Pinpoint the cell where the given text exists, returning its (X, Y) midpoint coordinate. 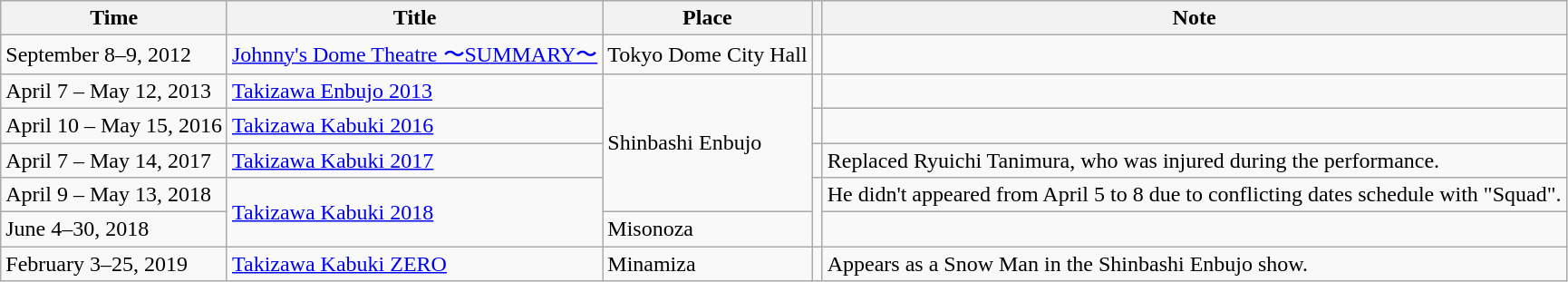
Place (707, 18)
February 3–25, 2019 (114, 264)
Takizawa Kabuki 2018 (414, 212)
Replaced Ryuichi Tanimura, who was injured during the performance. (1195, 160)
Shinbashi Enbujo (707, 142)
April 7 – May 12, 2013 (114, 91)
Note (1195, 18)
Johnny's Dome Theatre 〜SUMMARY〜 (414, 54)
He didn't appeared from April 5 to 8 due to conflicting dates schedule with "Squad". (1195, 195)
Minamiza (707, 264)
Tokyo Dome City Hall (707, 54)
April 10 – May 15, 2016 (114, 125)
Takizawa Kabuki 2016 (414, 125)
April 9 – May 13, 2018 (114, 195)
Time (114, 18)
Title (414, 18)
June 4–30, 2018 (114, 229)
Takizawa Enbujo 2013 (414, 91)
Misonoza (707, 229)
September 8–9, 2012 (114, 54)
Appears as a Snow Man in the Shinbashi Enbujo show. (1195, 264)
April 7 – May 14, 2017 (114, 160)
Takizawa Kabuki 2017 (414, 160)
Takizawa Kabuki ZERO (414, 264)
